Detect which cell encompasses the target text, then output its [X, Y] center coordinate. 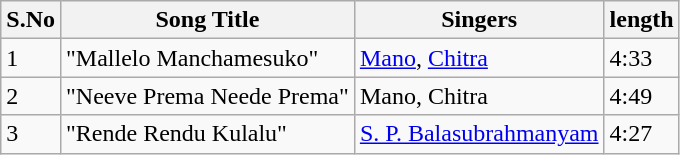
4:33 [642, 58]
4:27 [642, 134]
Singers [479, 20]
length [642, 20]
S.No [31, 20]
"Mallelo Manchamesuko" [207, 58]
S. P. Balasubrahmanyam [479, 134]
"Neeve Prema Neede Prema" [207, 96]
3 [31, 134]
1 [31, 58]
"Rende Rendu Kulalu" [207, 134]
Song Title [207, 20]
2 [31, 96]
4:49 [642, 96]
